Find where the given text appears and provide that cell's center as [x, y] coordinate. 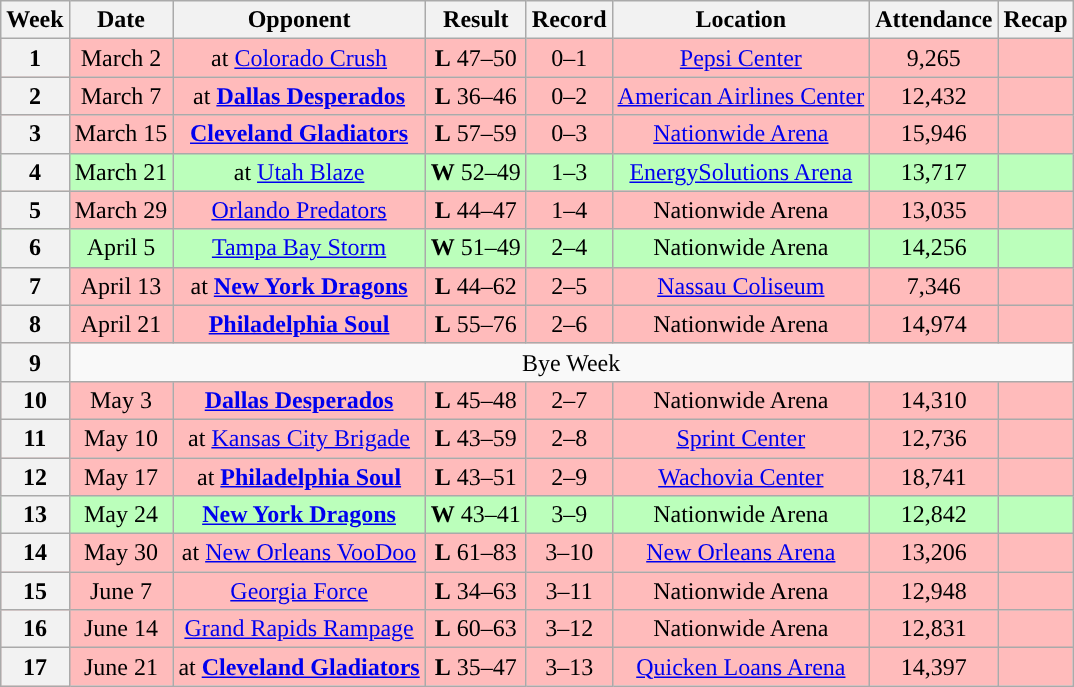
W 52–49 [476, 172]
March 21 [121, 172]
Quicken Loans Arena [741, 667]
May 30 [121, 553]
May 3 [121, 400]
L 44–47 [476, 210]
2 [35, 96]
March 2 [121, 58]
May 17 [121, 477]
10 [35, 400]
7,346 [934, 286]
12,948 [934, 591]
Tampa Bay Storm [299, 248]
L 45–48 [476, 400]
May 10 [121, 438]
L 35–47 [476, 667]
L 44–62 [476, 286]
L 36–46 [476, 96]
2–6 [569, 324]
L 47–50 [476, 58]
Philadelphia Soul [299, 324]
New York Dragons [299, 515]
8 [35, 324]
Attendance [934, 20]
6 [35, 248]
Bye Week [571, 362]
L 60–63 [476, 629]
0–1 [569, 58]
0–3 [569, 134]
April 21 [121, 324]
2–4 [569, 248]
15,946 [934, 134]
15 [35, 591]
at New York Dragons [299, 286]
at Philadelphia Soul [299, 477]
14,256 [934, 248]
W 51–49 [476, 248]
13,035 [934, 210]
9,265 [934, 58]
2–5 [569, 286]
16 [35, 629]
at Colorado Crush [299, 58]
June 21 [121, 667]
American Airlines Center [741, 96]
Georgia Force [299, 591]
Nassau Coliseum [741, 286]
at Kansas City Brigade [299, 438]
at Utah Blaze [299, 172]
3–9 [569, 515]
18,741 [934, 477]
L 55–76 [476, 324]
9 [35, 362]
April 5 [121, 248]
17 [35, 667]
14,397 [934, 667]
L 43–51 [476, 477]
Opponent [299, 20]
4 [35, 172]
Week [35, 20]
Location [741, 20]
1–4 [569, 210]
L 43–59 [476, 438]
0–2 [569, 96]
Recap [1036, 20]
12,831 [934, 629]
14,310 [934, 400]
March 15 [121, 134]
Result [476, 20]
2–8 [569, 438]
Grand Rapids Rampage [299, 629]
March 29 [121, 210]
EnergySolutions Arena [741, 172]
2–7 [569, 400]
12 [35, 477]
Orlando Predators [299, 210]
14,974 [934, 324]
3 [35, 134]
12,432 [934, 96]
3–13 [569, 667]
May 24 [121, 515]
March 7 [121, 96]
7 [35, 286]
June 7 [121, 591]
L 57–59 [476, 134]
Wachovia Center [741, 477]
13 [35, 515]
1 [35, 58]
Cleveland Gladiators [299, 134]
3–11 [569, 591]
12,842 [934, 515]
Record [569, 20]
13,717 [934, 172]
14 [35, 553]
L 61–83 [476, 553]
2–9 [569, 477]
at Cleveland Gladiators [299, 667]
Pepsi Center [741, 58]
3–10 [569, 553]
3–12 [569, 629]
June 14 [121, 629]
Sprint Center [741, 438]
12,736 [934, 438]
W 43–41 [476, 515]
at Dallas Desperados [299, 96]
at New Orleans VooDoo [299, 553]
1–3 [569, 172]
11 [35, 438]
Date [121, 20]
April 13 [121, 286]
13,206 [934, 553]
New Orleans Arena [741, 553]
Dallas Desperados [299, 400]
5 [35, 210]
L 34–63 [476, 591]
